Detect which cell encompasses the target text, then output its (x, y) center coordinate. 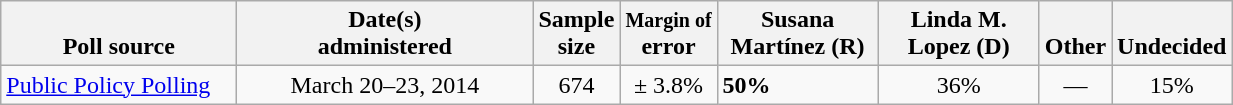
± 3.8% (668, 85)
15% (1172, 85)
50% (798, 85)
Date(s)administered (385, 34)
Samplesize (576, 34)
674 (576, 85)
Linda M.Lopez (D) (958, 34)
Undecided (1172, 34)
— (1075, 85)
March 20–23, 2014 (385, 85)
36% (958, 85)
Margin oferror (668, 34)
Poll source (119, 34)
SusanaMartínez (R) (798, 34)
Other (1075, 34)
Public Policy Polling (119, 85)
